For the text-containing cell, return its midpoint in [x, y] coordinate format. 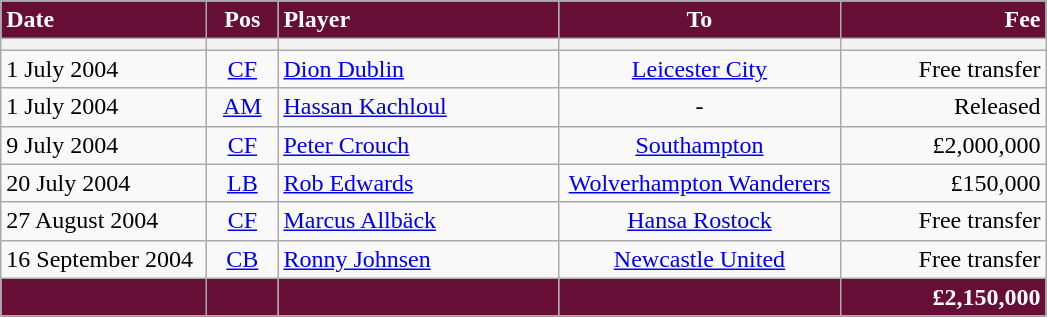
Wolverhampton Wanderers [700, 183]
LB [242, 183]
Rob Edwards [418, 183]
£2,150,000 [943, 297]
To [700, 20]
Player [418, 20]
9 July 2004 [104, 145]
Leicester City [700, 69]
Dion Dublin [418, 69]
Released [943, 107]
Fee [943, 20]
Hansa Rostock [700, 221]
AM [242, 107]
£150,000 [943, 183]
Date [104, 20]
£2,000,000 [943, 145]
Ronny Johnsen [418, 259]
CB [242, 259]
16 September 2004 [104, 259]
- [700, 107]
20 July 2004 [104, 183]
27 August 2004 [104, 221]
Peter Crouch [418, 145]
Pos [242, 20]
Marcus Allbäck [418, 221]
Southampton [700, 145]
Hassan Kachloul [418, 107]
Newcastle United [700, 259]
